Output the [X, Y] coordinate of the center of the cell containing the given text.  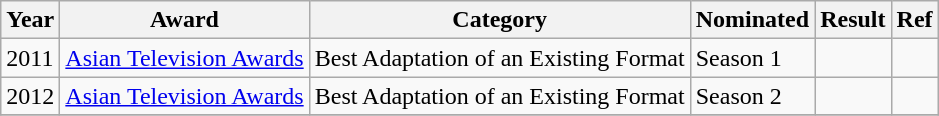
Category [500, 20]
Award [184, 20]
Year [30, 20]
Ref [914, 20]
Season 1 [752, 58]
Result [853, 20]
Season 2 [752, 96]
Nominated [752, 20]
2012 [30, 96]
2011 [30, 58]
